Identify which cell holds the provided text, then report its [X, Y] central coordinate. 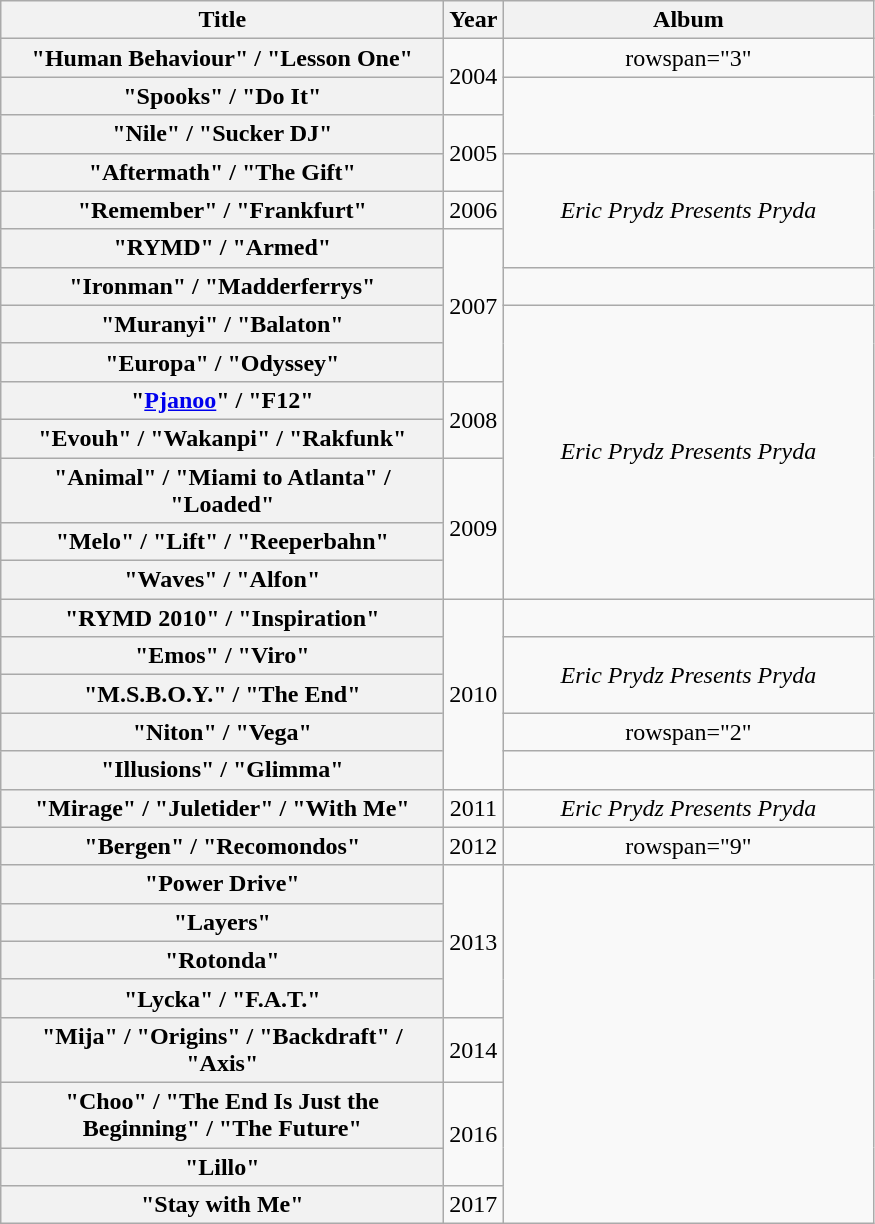
Album [688, 20]
Title [222, 20]
"Lillo" [222, 1167]
"Power Drive" [222, 884]
2005 [474, 153]
"Muranyi" / "Balaton" [222, 324]
"Human Behaviour" / "Lesson One" [222, 58]
2011 [474, 808]
"Nile" / "Sucker DJ" [222, 134]
"Illusions" / "Glimma" [222, 770]
"Niton" / "Vega" [222, 732]
2014 [474, 1050]
"Choo" / "The End Is Just the Beginning" / "The Future" [222, 1114]
"Layers" [222, 922]
"Melo" / "Lift" / "Reeperbahn" [222, 542]
2016 [474, 1134]
"Emos" / "Viro" [222, 656]
"Rotonda" [222, 960]
"Lycka" / "F.A.T." [222, 998]
"Stay with Me" [222, 1205]
2008 [474, 419]
2012 [474, 846]
"Bergen" / "Recomondos" [222, 846]
"RYMD 2010" / "Inspiration" [222, 618]
rowspan="3" [688, 58]
2009 [474, 528]
"Remember" / "Frankfurt" [222, 210]
"M.S.B.O.Y." / "The End" [222, 694]
2004 [474, 77]
"RYMD" / "Armed" [222, 248]
2010 [474, 694]
Year [474, 20]
2007 [474, 305]
"Mija" / "Origins" / "Backdraft" / "Axis" [222, 1050]
rowspan="2" [688, 732]
"Aftermath" / "The Gift" [222, 172]
2017 [474, 1205]
"Animal" / "Miami to Atlanta" / "Loaded" [222, 490]
rowspan="9" [688, 846]
"Evouh" / "Wakanpi" / "Rakfunk" [222, 438]
2006 [474, 210]
2013 [474, 941]
"Ironman" / "Madderferrys" [222, 286]
"Mirage" / "Juletider" / "With Me" [222, 808]
"Spooks" / "Do It" [222, 96]
"Pjanoo" / "F12" [222, 400]
"Europa" / "Odyssey" [222, 362]
"Waves" / "Alfon" [222, 580]
